For the text-containing cell, return its midpoint in [X, Y] coordinate format. 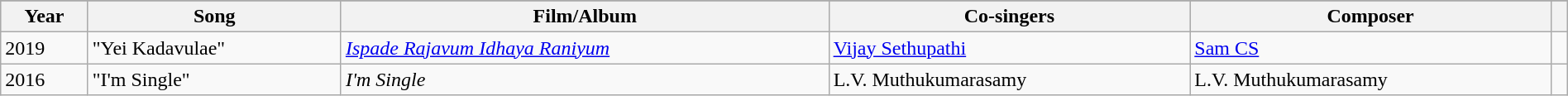
Ispade Rajavum Idhaya Raniyum [585, 48]
Film/Album [585, 17]
"I'm Single" [214, 79]
2016 [45, 79]
Year [45, 17]
"Yei Kadavulae" [214, 48]
Sam CS [1371, 48]
Vijay Sethupathi [1009, 48]
I'm Single [585, 79]
Song [214, 17]
Composer [1371, 17]
2019 [45, 48]
Co-singers [1009, 17]
